Capture the cell that displays the provided text and extract its [X, Y] central coordinate. 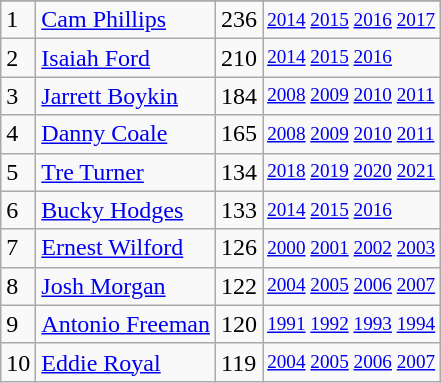
8 [18, 286]
122 [240, 286]
Tre Turner [126, 172]
2 [18, 58]
2014 2015 2016 2017 [352, 20]
7 [18, 248]
Eddie Royal [126, 362]
210 [240, 58]
1 [18, 20]
236 [240, 20]
Bucky Hodges [126, 210]
2018 2019 2020 2021 [352, 172]
Ernest Wilford [126, 248]
133 [240, 210]
9 [18, 324]
5 [18, 172]
120 [240, 324]
10 [18, 362]
119 [240, 362]
Jarrett Boykin [126, 96]
1991 1992 1993 1994 [352, 324]
126 [240, 248]
Isaiah Ford [126, 58]
Danny Coale [126, 134]
4 [18, 134]
134 [240, 172]
Antonio Freeman [126, 324]
Josh Morgan [126, 286]
6 [18, 210]
165 [240, 134]
2000 2001 2002 2003 [352, 248]
184 [240, 96]
3 [18, 96]
Cam Phillips [126, 20]
